Locate the cell with the specified text and output its [X, Y] center coordinate. 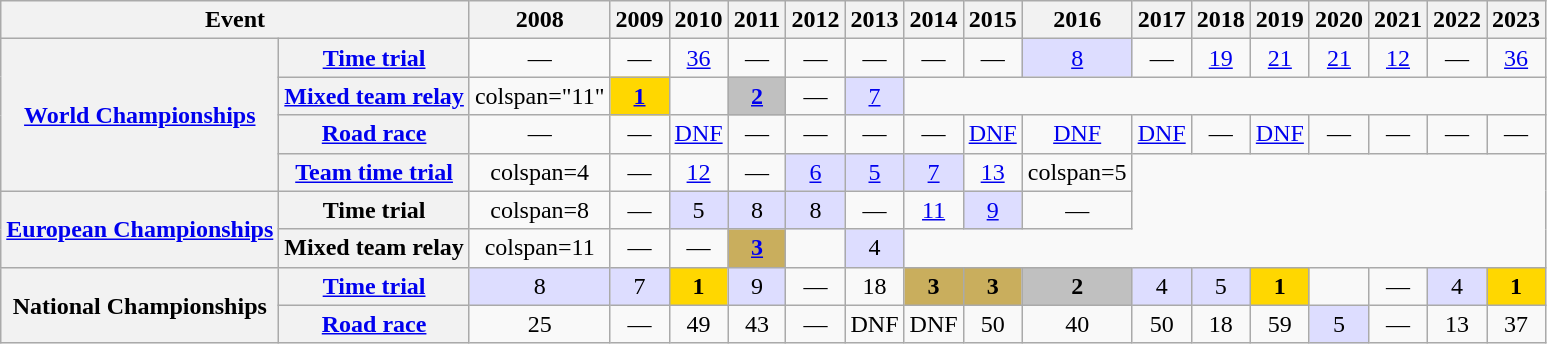
25 [540, 324]
2011 [757, 20]
2017 [1162, 20]
49 [698, 324]
2008 [540, 20]
6 [816, 172]
2023 [1516, 20]
19 [1220, 58]
World Championships [140, 115]
colspan=4 [540, 172]
2012 [816, 20]
2015 [992, 20]
Team time trial [374, 172]
43 [757, 324]
59 [1280, 324]
European Championships [140, 229]
2022 [1458, 20]
2014 [934, 20]
2010 [698, 20]
2016 [1077, 20]
40 [1077, 324]
colspan=11 [540, 248]
2021 [1398, 20]
37 [1516, 324]
2018 [1220, 20]
colspan=8 [540, 210]
2013 [874, 20]
2019 [1280, 20]
colspan="11" [540, 96]
colspan=5 [1077, 172]
National Championships [140, 305]
11 [934, 210]
2009 [640, 20]
Event [236, 20]
2020 [1338, 20]
